Scan for the cell matching the given text and deliver its [x, y] coordinate at center. 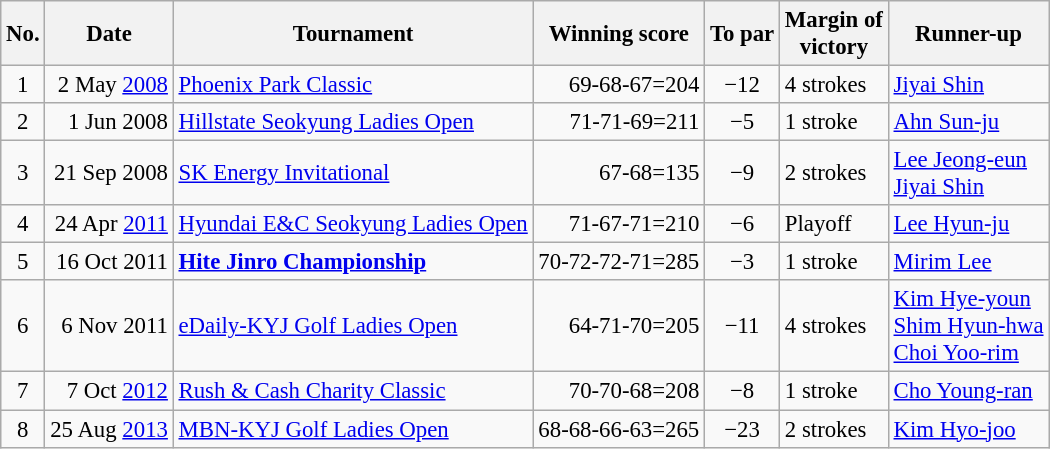
1 Jun 2008 [109, 122]
Mirim Lee [968, 262]
67-68=135 [619, 174]
Ahn Sun-ju [968, 122]
Jiyai Shin [968, 85]
6 Nov 2011 [109, 326]
Cho Young-ran [968, 391]
MBN-KYJ Golf Ladies Open [353, 429]
6 [23, 326]
71-71-69=211 [619, 122]
Lee Hyun-ju [968, 224]
Kim Hye-youn Shim Hyun-hwa Choi Yoo-rim [968, 326]
71-67-71=210 [619, 224]
70-72-72-71=285 [619, 262]
Lee Jeong-eun Jiyai Shin [968, 174]
7 Oct 2012 [109, 391]
Rush & Cash Charity Classic [353, 391]
Winning score [619, 34]
5 [23, 262]
eDaily-KYJ Golf Ladies Open [353, 326]
16 Oct 2011 [109, 262]
8 [23, 429]
Hite Jinro Championship [353, 262]
−11 [742, 326]
69-68-67=204 [619, 85]
2 May 2008 [109, 85]
SK Energy Invitational [353, 174]
Tournament [353, 34]
Date [109, 34]
2 [23, 122]
3 [23, 174]
−3 [742, 262]
64-71-70=205 [619, 326]
Phoenix Park Classic [353, 85]
7 [23, 391]
70-70-68=208 [619, 391]
−6 [742, 224]
−8 [742, 391]
Hillstate Seokyung Ladies Open [353, 122]
−9 [742, 174]
−23 [742, 429]
25 Aug 2013 [109, 429]
−5 [742, 122]
No. [23, 34]
Hyundai E&C Seokyung Ladies Open [353, 224]
Runner-up [968, 34]
24 Apr 2011 [109, 224]
To par [742, 34]
Margin ofvictory [834, 34]
68-68-66-63=265 [619, 429]
21 Sep 2008 [109, 174]
−12 [742, 85]
Kim Hyo-joo [968, 429]
4 [23, 224]
Playoff [834, 224]
1 [23, 85]
